Extract the [X, Y] coordinate from the center of the cell holding the provided text.  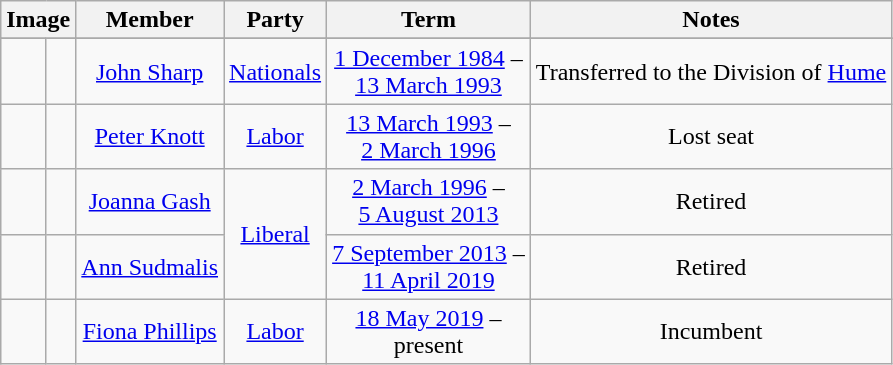
Party [276, 20]
Incumbent [710, 332]
Term [429, 20]
Ann Sudmalis [150, 266]
2 March 1996 –5 August 2013 [429, 202]
Lost seat [710, 136]
John Sharp [150, 72]
7 September 2013 –11 April 2019 [429, 266]
Joanna Gash [150, 202]
Notes [710, 20]
1 December 1984 –13 March 1993 [429, 72]
Liberal [276, 234]
Peter Knott [150, 136]
18 May 2019 –present [429, 332]
Fiona Phillips [150, 332]
Transferred to the Division of Hume [710, 72]
Member [150, 20]
Nationals [276, 72]
13 March 1993 –2 March 1996 [429, 136]
Image [38, 20]
